Provide the [x, y] coordinate of the cell's center where the given text is located.  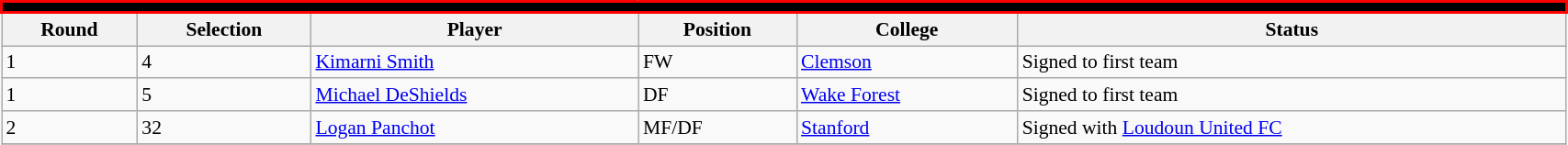
Wake Forest [908, 95]
Signed with Loudoun United FC [1292, 128]
Status [1292, 29]
Selection [224, 29]
Round [70, 29]
Michael DeShields [474, 95]
Player [474, 29]
MF/DF [717, 128]
Kimarni Smith [474, 62]
FW [717, 62]
4 [224, 62]
DF [717, 95]
32 [224, 128]
Logan Panchot [474, 128]
5 [224, 95]
Clemson [908, 62]
College [908, 29]
Position [717, 29]
2 [70, 128]
Stanford [908, 128]
